Output the (x, y) coordinate of the center of the cell containing the given text.  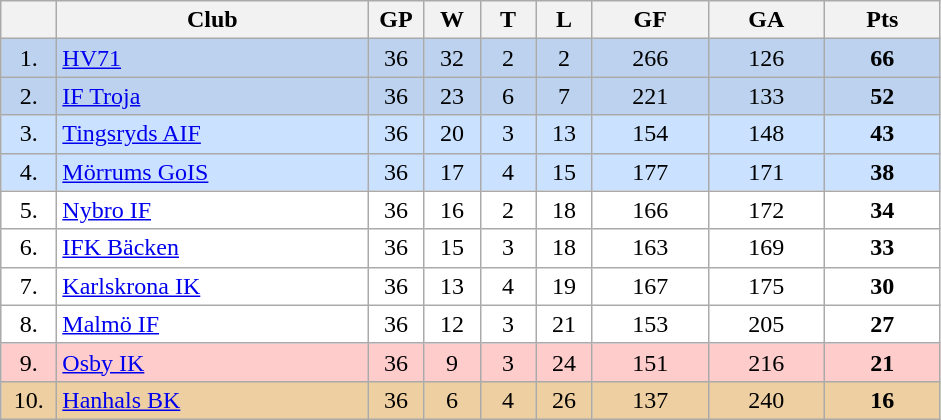
17 (452, 172)
221 (650, 96)
GA (766, 20)
12 (452, 324)
205 (766, 324)
IF Troja (212, 96)
266 (650, 58)
24 (564, 362)
8. (29, 324)
30 (882, 286)
Pts (882, 20)
43 (882, 134)
26 (564, 400)
169 (766, 248)
Tingsryds AIF (212, 134)
52 (882, 96)
3. (29, 134)
Malmö IF (212, 324)
34 (882, 210)
9. (29, 362)
163 (650, 248)
L (564, 20)
172 (766, 210)
19 (564, 286)
33 (882, 248)
Hanhals BK (212, 400)
HV71 (212, 58)
23 (452, 96)
27 (882, 324)
Nybro IF (212, 210)
216 (766, 362)
1. (29, 58)
166 (650, 210)
9 (452, 362)
167 (650, 286)
Club (212, 20)
Osby IK (212, 362)
137 (650, 400)
Mörrums GoIS (212, 172)
GF (650, 20)
240 (766, 400)
151 (650, 362)
W (452, 20)
7. (29, 286)
2. (29, 96)
38 (882, 172)
4. (29, 172)
20 (452, 134)
32 (452, 58)
GP (396, 20)
175 (766, 286)
IFK Bäcken (212, 248)
177 (650, 172)
7 (564, 96)
10. (29, 400)
171 (766, 172)
148 (766, 134)
153 (650, 324)
66 (882, 58)
154 (650, 134)
6. (29, 248)
133 (766, 96)
5. (29, 210)
T (508, 20)
126 (766, 58)
Karlskrona IK (212, 286)
